Output the [X, Y] coordinate of the center of the cell containing the given text.  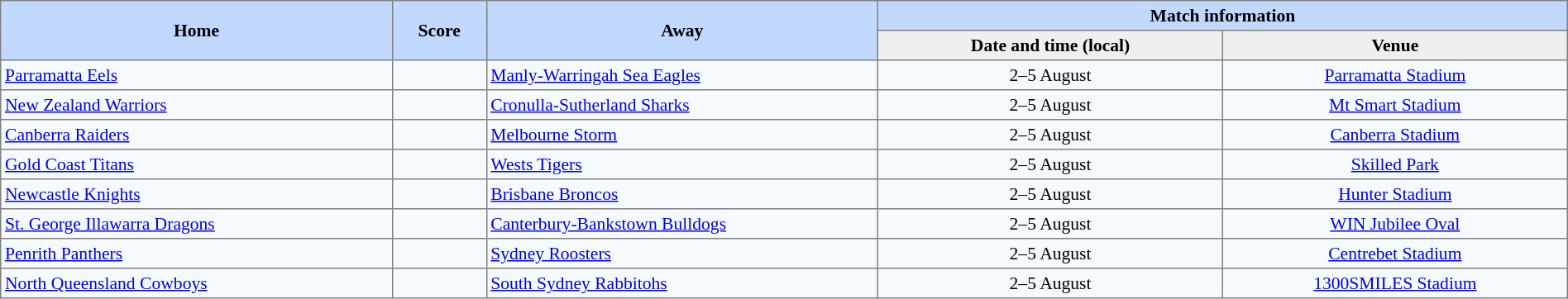
Skilled Park [1394, 164]
Canberra Stadium [1394, 135]
Parramatta Eels [197, 75]
Canberra Raiders [197, 135]
1300SMILES Stadium [1394, 283]
Brisbane Broncos [682, 194]
Mt Smart Stadium [1394, 105]
Manly-Warringah Sea Eagles [682, 75]
Melbourne Storm [682, 135]
Sydney Roosters [682, 254]
North Queensland Cowboys [197, 283]
Parramatta Stadium [1394, 75]
St. George Illawarra Dragons [197, 224]
Cronulla-Sutherland Sharks [682, 105]
Match information [1223, 16]
Date and time (local) [1050, 45]
Home [197, 31]
Venue [1394, 45]
Penrith Panthers [197, 254]
Centrebet Stadium [1394, 254]
South Sydney Rabbitohs [682, 283]
Away [682, 31]
Hunter Stadium [1394, 194]
Newcastle Knights [197, 194]
Gold Coast Titans [197, 164]
Wests Tigers [682, 164]
New Zealand Warriors [197, 105]
Canterbury-Bankstown Bulldogs [682, 224]
Score [439, 31]
WIN Jubilee Oval [1394, 224]
